Return (x, y) of the center of cell containing provided text 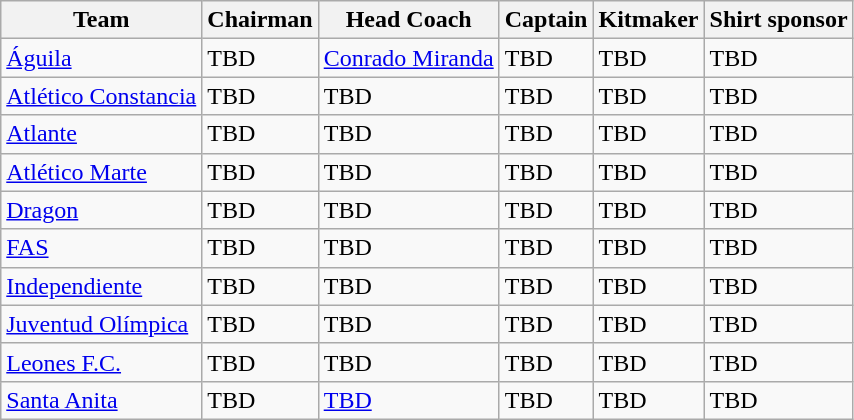
Juventud Olímpica (102, 324)
Captain (546, 20)
Independiente (102, 286)
Team (102, 20)
Conrado Miranda (408, 58)
Santa Anita (102, 400)
FAS (102, 248)
Dragon (102, 210)
Chairman (260, 20)
Head Coach (408, 20)
Leones F.C. (102, 362)
Águila (102, 58)
Atlante (102, 134)
Kitmaker (648, 20)
Shirt sponsor (778, 20)
Atlético Constancia (102, 96)
Atlético Marte (102, 172)
